Locate the cell with the specified text and output its [x, y] center coordinate. 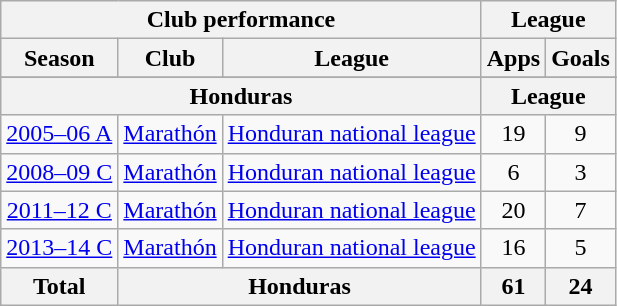
61 [513, 286]
Season [60, 58]
3 [581, 172]
2008–09 C [60, 172]
16 [513, 248]
Goals [581, 58]
7 [581, 210]
9 [581, 134]
24 [581, 286]
20 [513, 210]
Apps [513, 58]
Club [170, 58]
2005–06 A [60, 134]
Club performance [241, 20]
5 [581, 248]
2013–14 C [60, 248]
2011–12 C [60, 210]
19 [513, 134]
Total [60, 286]
6 [513, 172]
